Detect which cell encompasses the target text, then output its (X, Y) center coordinate. 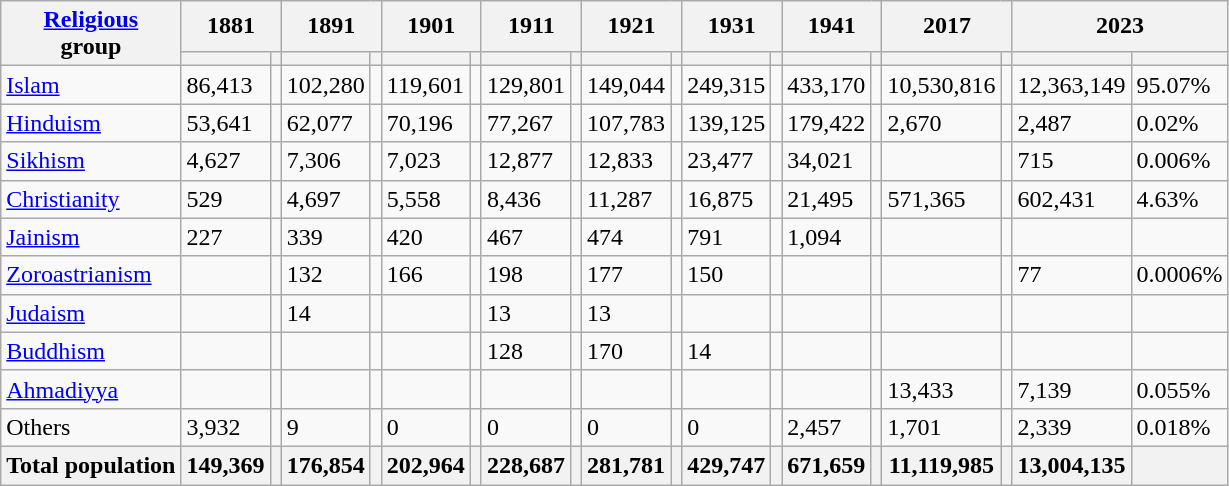
Religiousgroup (91, 34)
249,315 (726, 85)
179,422 (826, 123)
467 (526, 237)
3,932 (226, 427)
Ahmadiyya (91, 389)
Hinduism (91, 123)
2,487 (1072, 123)
281,781 (626, 465)
21,495 (826, 199)
139,125 (726, 123)
2,457 (826, 427)
13,433 (942, 389)
11,119,985 (942, 465)
Christianity (91, 199)
227 (226, 237)
529 (226, 199)
13,004,135 (1072, 465)
429,747 (726, 465)
149,044 (626, 85)
170 (626, 351)
12,877 (526, 161)
150 (726, 275)
53,641 (226, 123)
4.63% (1180, 199)
0.055% (1180, 389)
602,431 (1072, 199)
791 (726, 237)
0.006% (1180, 161)
7,023 (426, 161)
129,801 (526, 85)
474 (626, 237)
1901 (431, 26)
Zoroastrianism (91, 275)
Jainism (91, 237)
86,413 (226, 85)
1921 (632, 26)
1911 (531, 26)
339 (326, 237)
Buddhism (91, 351)
0.02% (1180, 123)
2017 (947, 26)
1931 (732, 26)
62,077 (326, 123)
4,627 (226, 161)
1,701 (942, 427)
95.07% (1180, 85)
12,833 (626, 161)
Islam (91, 85)
102,280 (326, 85)
132 (326, 275)
176,854 (326, 465)
198 (526, 275)
77,267 (526, 123)
0.0006% (1180, 275)
420 (426, 237)
0.018% (1180, 427)
571,365 (942, 199)
70,196 (426, 123)
166 (426, 275)
1941 (832, 26)
10,530,816 (942, 85)
7,139 (1072, 389)
2,670 (942, 123)
1891 (331, 26)
16,875 (726, 199)
202,964 (426, 465)
119,601 (426, 85)
128 (526, 351)
149,369 (226, 465)
9 (326, 427)
34,021 (826, 161)
11,287 (626, 199)
2023 (1120, 26)
Total population (91, 465)
77 (1072, 275)
7,306 (326, 161)
433,170 (826, 85)
12,363,149 (1072, 85)
5,558 (426, 199)
177 (626, 275)
23,477 (726, 161)
4,697 (326, 199)
107,783 (626, 123)
1,094 (826, 237)
671,659 (826, 465)
715 (1072, 161)
Judaism (91, 313)
Others (91, 427)
1881 (231, 26)
228,687 (526, 465)
Sikhism (91, 161)
8,436 (526, 199)
2,339 (1072, 427)
